Pinpoint the cell where the given text exists, returning its [x, y] midpoint coordinate. 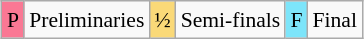
Preliminaries [86, 20]
½ [162, 20]
F [296, 20]
Semi-finals [231, 20]
P [13, 20]
Final [334, 20]
